Search for the cell housing the specified text and yield its (X, Y) center coordinate. 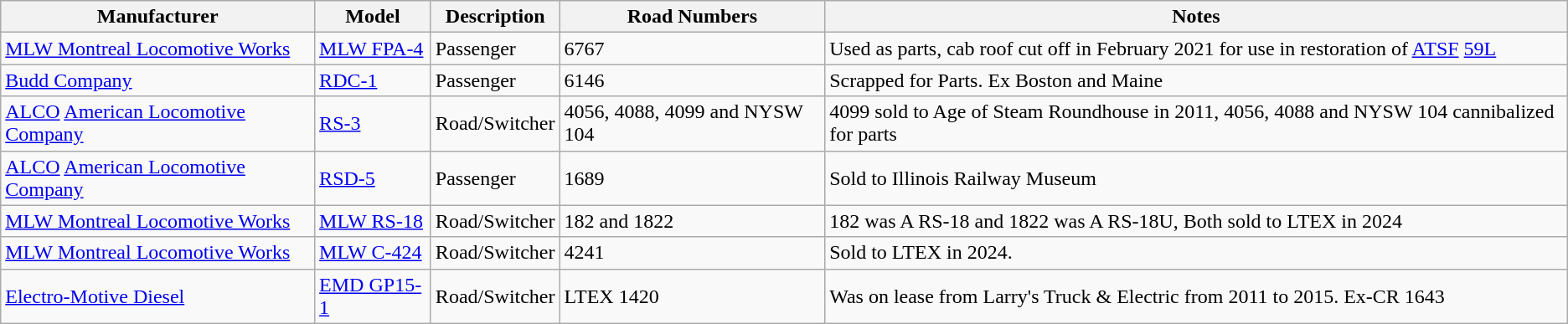
Model (374, 17)
LTEX 1420 (692, 296)
EMD GP15-1 (374, 296)
Notes (1196, 17)
Scrapped for Parts. Ex Boston and Maine (1196, 80)
6767 (692, 49)
Road Numbers (692, 17)
Sold to Illinois Railway Museum (1196, 177)
RS-3 (374, 124)
Manufacturer (157, 17)
6146 (692, 80)
4056, 4088, 4099 and NYSW 104 (692, 124)
MLW FPA-4 (374, 49)
Electro-Motive Diesel (157, 296)
RSD-5 (374, 177)
4241 (692, 253)
MLW C-424 (374, 253)
Used as parts, cab roof cut off in February 2021 for use in restoration of ATSF 59L (1196, 49)
Sold to LTEX in 2024. (1196, 253)
Description (495, 17)
Budd Company (157, 80)
4099 sold to Age of Steam Roundhouse in 2011, 4056, 4088 and NYSW 104 cannibalized for parts (1196, 124)
182 was A RS-18 and 1822 was A RS-18U, Both sold to LTEX in 2024 (1196, 221)
MLW RS-18 (374, 221)
Was on lease from Larry's Truck & Electric from 2011 to 2015. Ex-CR 1643 (1196, 296)
182 and 1822 (692, 221)
RDC-1 (374, 80)
1689 (692, 177)
